Return the (x, y) coordinate for the center point of the cell that contains the specified text.  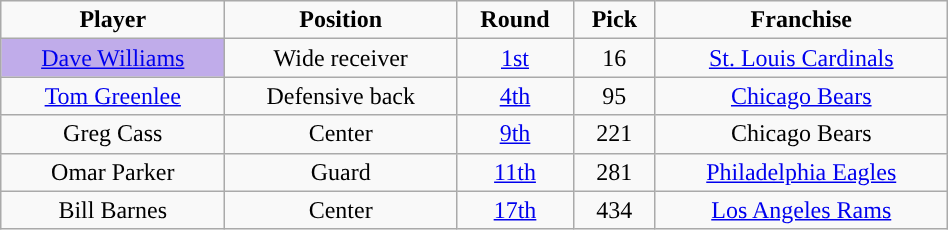
Los Angeles Rams (801, 210)
Philadelphia Eagles (801, 172)
Player (113, 20)
Greg Cass (113, 134)
1st (516, 58)
Position (341, 20)
Guard (341, 172)
Pick (614, 20)
9th (516, 134)
Franchise (801, 20)
Round (516, 20)
221 (614, 134)
Tom Greenlee (113, 96)
434 (614, 210)
St. Louis Cardinals (801, 58)
Wide receiver (341, 58)
Defensive back (341, 96)
Omar Parker (113, 172)
Bill Barnes (113, 210)
281 (614, 172)
Dave Williams (113, 58)
16 (614, 58)
17th (516, 210)
95 (614, 96)
4th (516, 96)
11th (516, 172)
